Return the [x, y] coordinate for the center point of the cell that contains the specified text.  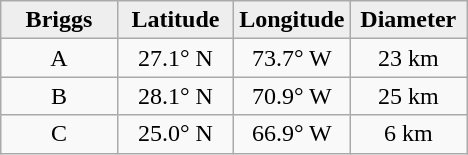
66.9° W [292, 134]
28.1° N [175, 96]
Longitude [292, 20]
23 km [408, 58]
C [59, 134]
6 km [408, 134]
Latitude [175, 20]
25.0° N [175, 134]
B [59, 96]
70.9° W [292, 96]
Briggs [59, 20]
Diameter [408, 20]
25 km [408, 96]
27.1° N [175, 58]
73.7° W [292, 58]
A [59, 58]
